From the cell containing the given text, extract its center point as (X, Y) coordinate. 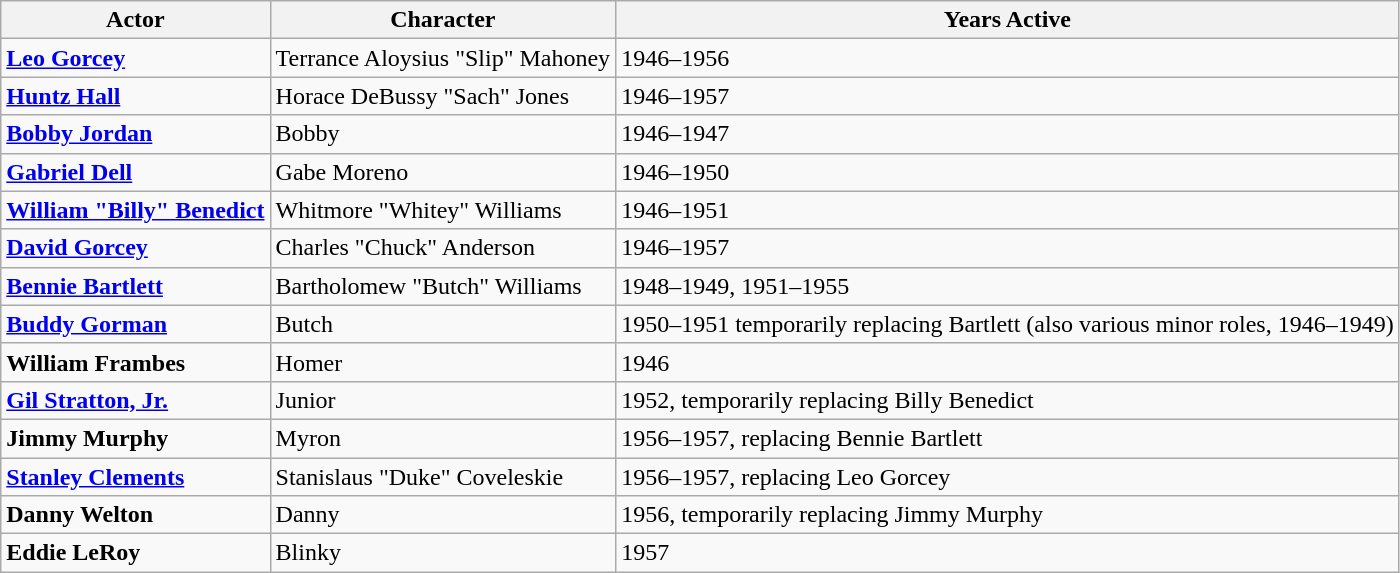
Jimmy Murphy (136, 438)
Butch (443, 324)
Bennie Bartlett (136, 286)
Danny (443, 515)
Huntz Hall (136, 96)
1946 (1008, 362)
Junior (443, 400)
1948–1949, 1951–1955 (1008, 286)
Homer (443, 362)
Horace DeBussy "Sach" Jones (443, 96)
1956, temporarily replacing Jimmy Murphy (1008, 515)
1950–1951 temporarily replacing Bartlett (also various minor roles, 1946–1949) (1008, 324)
1952, temporarily replacing Billy Benedict (1008, 400)
Terrance Aloysius "Slip" Mahoney (443, 58)
Actor (136, 20)
Danny Welton (136, 515)
Bartholomew "Butch" Williams (443, 286)
Gil Stratton, Jr. (136, 400)
Charles "Chuck" Anderson (443, 248)
Blinky (443, 553)
William Frambes (136, 362)
Buddy Gorman (136, 324)
Character (443, 20)
Gabe Moreno (443, 172)
1946–1947 (1008, 134)
Leo Gorcey (136, 58)
Bobby Jordan (136, 134)
1946–1950 (1008, 172)
Gabriel Dell (136, 172)
Years Active (1008, 20)
Bobby (443, 134)
1956–1957, replacing Bennie Bartlett (1008, 438)
Stanley Clements (136, 477)
1946–1951 (1008, 210)
William "Billy" Benedict (136, 210)
1957 (1008, 553)
Stanislaus "Duke" Coveleskie (443, 477)
Myron (443, 438)
1946–1956 (1008, 58)
David Gorcey (136, 248)
Eddie LeRoy (136, 553)
Whitmore "Whitey" Williams (443, 210)
1956–1957, replacing Leo Gorcey (1008, 477)
